Scan for the cell matching the given text and deliver its (X, Y) coordinate at center. 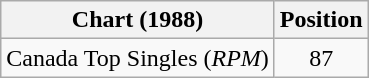
Position (321, 20)
87 (321, 58)
Chart (1988) (138, 20)
Canada Top Singles (RPM) (138, 58)
